For the text-containing cell, return its midpoint in (x, y) coordinate format. 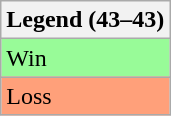
Legend (43–43) (86, 20)
Loss (86, 96)
Win (86, 58)
